Capture the cell that displays the provided text and extract its [x, y] central coordinate. 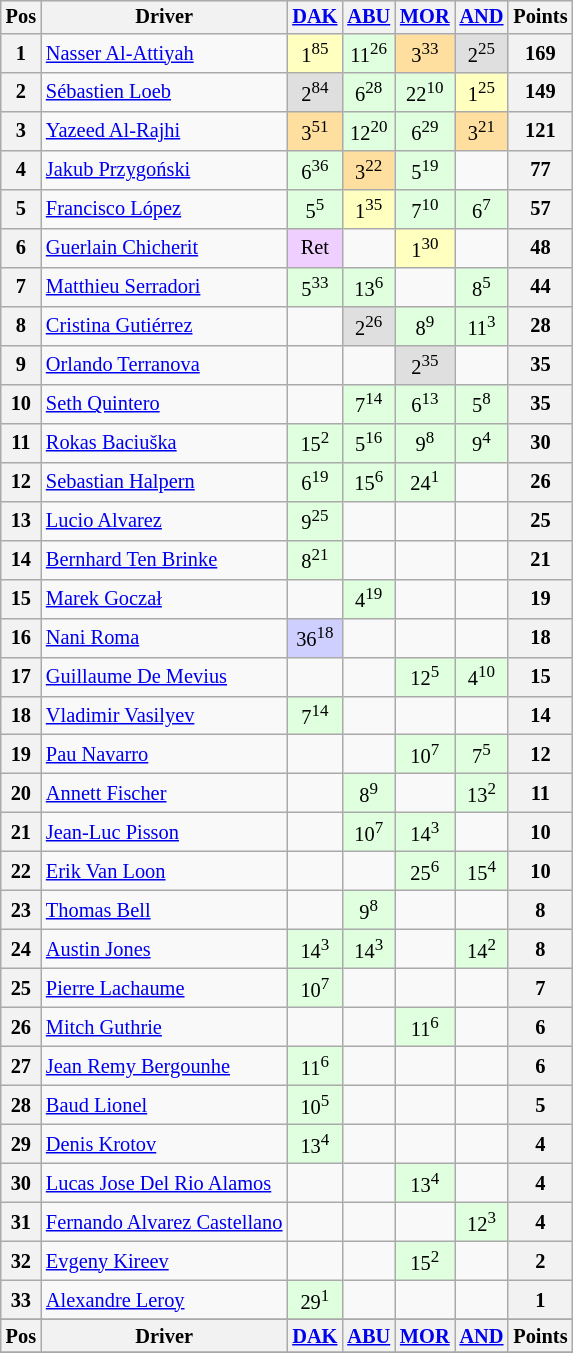
613 [425, 404]
1220 [368, 132]
105 [314, 1106]
619 [314, 482]
75 [482, 754]
Pau Navarro [164, 754]
Yazeed Al-Rajhi [164, 132]
821 [314, 560]
Francisco López [164, 210]
Jean Remy Bergounhe [164, 1066]
225 [482, 54]
241 [425, 482]
136 [368, 288]
Sébastien Loeb [164, 92]
284 [314, 92]
Jakub Przygoński [164, 170]
29 [21, 1144]
Evgeny Kireev [164, 1260]
Matthieu Serradori [164, 288]
31 [21, 1222]
169 [540, 54]
Rokas Baciuška [164, 442]
Vladimir Vasilyev [164, 716]
629 [425, 132]
113 [482, 326]
3618 [314, 638]
Orlando Terranova [164, 364]
1126 [368, 54]
Fernando Alvarez Castellano [164, 1222]
Alexandre Leroy [164, 1300]
9 [21, 364]
85 [482, 288]
121 [540, 132]
321 [482, 132]
Seth Quintero [164, 404]
235 [425, 364]
533 [314, 288]
419 [368, 598]
77 [540, 170]
58 [482, 404]
Cristina Gutiérrez [164, 326]
185 [314, 54]
519 [425, 170]
Marek Goczał [164, 598]
291 [314, 1300]
67 [482, 210]
226 [368, 326]
636 [314, 170]
23 [21, 910]
123 [482, 1222]
33 [21, 1300]
Pierre Lachaume [164, 988]
Annett Fischer [164, 794]
Guillaume De Mevius [164, 676]
Nasser Al-Attiyah [164, 54]
142 [482, 950]
628 [368, 92]
Erik Van Loon [164, 872]
410 [482, 676]
Denis Krotov [164, 1144]
17 [21, 676]
Ret [314, 248]
351 [314, 132]
Guerlain Chicherit [164, 248]
132 [482, 794]
55 [314, 210]
130 [425, 248]
925 [314, 520]
710 [425, 210]
Sebastian Halpern [164, 482]
Jean-Luc Pisson [164, 832]
Mitch Guthrie [164, 1028]
24 [21, 950]
44 [540, 288]
20 [21, 794]
135 [368, 210]
32 [21, 1260]
149 [540, 92]
Nani Roma [164, 638]
156 [368, 482]
13 [21, 520]
Austin Jones [164, 950]
Thomas Bell [164, 910]
Lucas Jose Del Rio Alamos [164, 1182]
2210 [425, 92]
333 [425, 54]
516 [368, 442]
322 [368, 170]
16 [21, 638]
48 [540, 248]
Bernhard Ten Brinke [164, 560]
3 [21, 132]
154 [482, 872]
94 [482, 442]
27 [21, 1066]
256 [425, 872]
Baud Lionel [164, 1106]
22 [21, 872]
Lucio Alvarez [164, 520]
57 [540, 210]
